For the text-containing cell, return its midpoint in [X, Y] coordinate format. 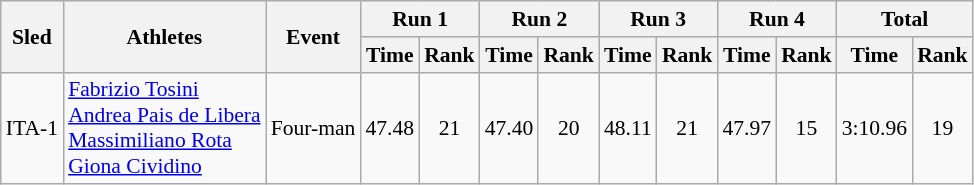
Event [314, 36]
Athletes [164, 36]
Sled [32, 36]
19 [942, 128]
3:10.96 [874, 128]
Four-man [314, 128]
Run 3 [658, 19]
47.48 [390, 128]
Fabrizio TosiniAndrea Pais de LiberaMassimiliano RotaGiona Cividino [164, 128]
ITA-1 [32, 128]
15 [806, 128]
47.40 [510, 128]
48.11 [628, 128]
Run 2 [540, 19]
47.97 [746, 128]
Total [905, 19]
Run 4 [776, 19]
Run 1 [420, 19]
20 [568, 128]
